Capture the cell that displays the provided text and extract its [x, y] central coordinate. 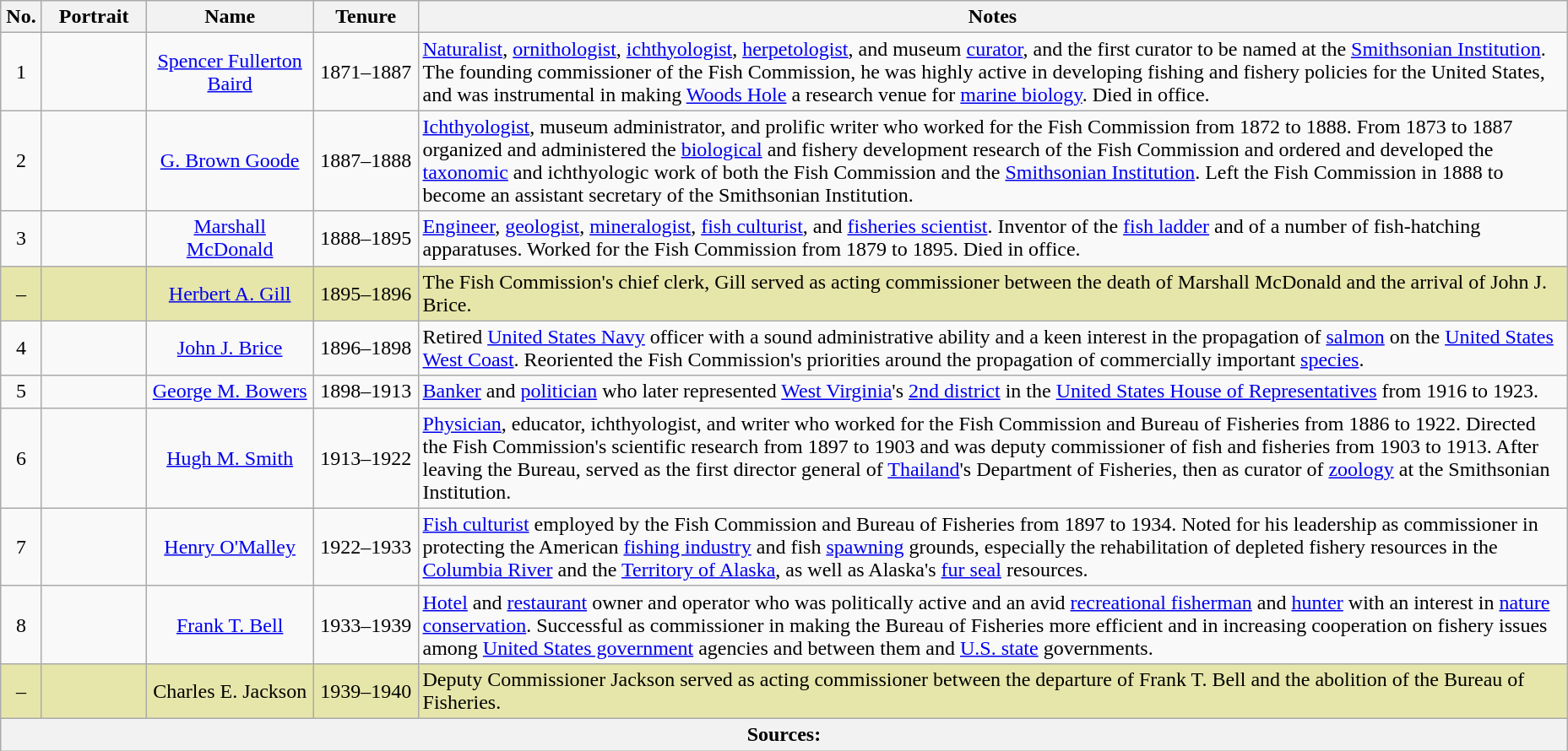
1922–1933 [366, 547]
1 [22, 72]
1933–1939 [366, 624]
7 [22, 547]
Herbert A. Gill [230, 294]
1871–1887 [366, 72]
Hugh M. Smith [230, 457]
1939–1940 [366, 690]
Tenure [366, 17]
Charles E. Jackson [230, 690]
Henry O'Malley [230, 547]
George M. Bowers [230, 392]
John J. Brice [230, 348]
Marshall McDonald [230, 238]
1888–1895 [366, 238]
8 [22, 624]
2 [22, 160]
G. Brown Goode [230, 160]
Banker and politician who later represented West Virginia's 2nd district in the United States House of Representatives from 1916 to 1923. [993, 392]
No. [22, 17]
Deputy Commissioner Jackson served as acting commissioner between the departure of Frank T. Bell and the abolition of the Bureau of Fisheries. [993, 690]
1887–1888 [366, 160]
Notes [993, 17]
1898–1913 [366, 392]
Spencer Fullerton Baird [230, 72]
Sources: [784, 734]
1895–1896 [366, 294]
Name [230, 17]
5 [22, 392]
Frank T. Bell [230, 624]
4 [22, 348]
1896–1898 [366, 348]
6 [22, 457]
Portrait [94, 17]
3 [22, 238]
The Fish Commission's chief clerk, Gill served as acting commissioner between the death of Marshall McDonald and the arrival of John J. Brice. [993, 294]
1913–1922 [366, 457]
